Provide the (X, Y) coordinate of the cell's center where the given text is located.  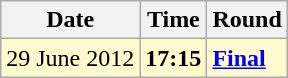
29 June 2012 (70, 58)
17:15 (174, 58)
Date (70, 20)
Round (247, 20)
Time (174, 20)
Final (247, 58)
